Provide the (x, y) coordinate of the cell's center where the given text is located.  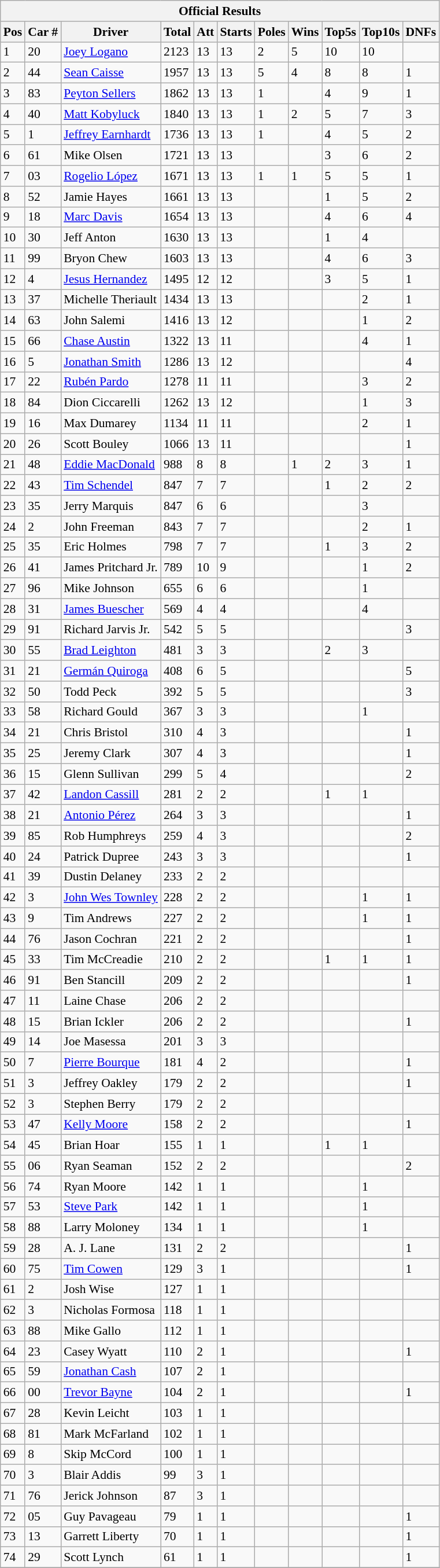
Chase Austin (111, 341)
1671 (177, 176)
798 (177, 547)
307 (177, 754)
John Salemi (111, 321)
73 (13, 1537)
Ben Stancill (111, 981)
1278 (177, 382)
54 (13, 1145)
134 (177, 1228)
John Wes Townley (111, 898)
Peyton Sellers (111, 94)
152 (177, 1166)
Dion Ciccarelli (111, 403)
2123 (177, 52)
Mike Olsen (111, 156)
112 (177, 1331)
46 (13, 981)
Skip McCord (111, 1455)
1736 (177, 135)
72 (13, 1516)
1495 (177, 279)
62 (13, 1310)
110 (177, 1352)
1416 (177, 321)
Scott Bouley (111, 444)
Top5s (340, 32)
17 (13, 382)
DNFs (421, 32)
1957 (177, 73)
65 (13, 1372)
Ryan Seaman (111, 1166)
1654 (177, 217)
Patrick Dupree (111, 857)
Total (177, 32)
210 (177, 960)
Richard Jarvis Jr. (111, 630)
Mike Johnson (111, 589)
Laine Chase (111, 1001)
69 (13, 1455)
1630 (177, 238)
Larry Moloney (111, 1228)
64 (13, 1352)
158 (177, 1125)
102 (177, 1434)
John Freeman (111, 527)
127 (177, 1290)
Jonathan Smith (111, 362)
00 (43, 1393)
Marc Davis (111, 217)
Jerick Johnson (111, 1496)
Tim Andrews (111, 919)
A. J. Lane (111, 1248)
19 (13, 424)
227 (177, 919)
Joe Masessa (111, 1042)
Pierre Bourque (111, 1063)
81 (43, 1434)
Dustin Delaney (111, 877)
131 (177, 1248)
27 (13, 589)
Rob Humphreys (111, 836)
06 (43, 1166)
Tim Cowen (111, 1269)
75 (43, 1269)
181 (177, 1063)
Bryon Chew (111, 259)
281 (177, 795)
988 (177, 465)
259 (177, 836)
71 (13, 1496)
Pos (13, 32)
Glenn Sullivan (111, 774)
Matt Kobyluck (111, 114)
542 (177, 630)
Mark McFarland (111, 1434)
Jason Cochran (111, 939)
38 (13, 816)
Todd Peck (111, 692)
Tim McCreadie (111, 960)
32 (13, 692)
Brad Leighton (111, 651)
264 (177, 816)
843 (177, 527)
67 (13, 1413)
1840 (177, 114)
129 (177, 1269)
Starts (236, 32)
51 (13, 1084)
60 (13, 1269)
57 (13, 1207)
Jeff Anton (111, 238)
789 (177, 568)
Att (205, 32)
408 (177, 671)
Brian Hoar (111, 1145)
Max Dumarey (111, 424)
Jerry Marquis (111, 506)
Jesus Hernandez (111, 279)
103 (177, 1413)
233 (177, 877)
104 (177, 1393)
Germán Quiroga (111, 671)
1603 (177, 259)
367 (177, 712)
Ryan Moore (111, 1187)
Jamie Hayes (111, 197)
Rubén Pardo (111, 382)
Car # (43, 32)
85 (43, 836)
310 (177, 733)
Guy Pavageau (111, 1516)
228 (177, 898)
Tim Schendel (111, 486)
Jeffrey Oakley (111, 1084)
Jeremy Clark (111, 754)
Landon Cassill (111, 795)
481 (177, 651)
Chris Bristol (111, 733)
299 (177, 774)
68 (13, 1434)
155 (177, 1145)
Wins (305, 32)
1434 (177, 300)
201 (177, 1042)
1322 (177, 341)
Antonio Pérez (111, 816)
96 (43, 589)
Jeffrey Earnhardt (111, 135)
Richard Gould (111, 712)
Driver (111, 32)
James Pritchard Jr. (111, 568)
392 (177, 692)
221 (177, 939)
Trevor Bayne (111, 1393)
Jonathan Cash (111, 1372)
36 (13, 774)
569 (177, 609)
1286 (177, 362)
Stephen Berry (111, 1104)
Eric Holmes (111, 547)
Rogelio López (111, 176)
Eddie MacDonald (111, 465)
Nicholas Formosa (111, 1310)
1721 (177, 156)
Official Results (220, 11)
Kelly Moore (111, 1125)
Garrett Liberty (111, 1537)
1661 (177, 197)
03 (43, 176)
107 (177, 1372)
Kevin Leicht (111, 1413)
Brian Ickler (111, 1022)
79 (177, 1516)
1066 (177, 444)
209 (177, 981)
Josh Wise (111, 1290)
Blair Addis (111, 1475)
1262 (177, 403)
84 (43, 403)
Joey Logano (111, 52)
Scott Lynch (111, 1558)
49 (13, 1042)
Steve Park (111, 1207)
05 (43, 1516)
Top10s (380, 32)
1862 (177, 94)
Michelle Theriault (111, 300)
Mike Gallo (111, 1331)
655 (177, 589)
56 (13, 1187)
34 (13, 733)
1134 (177, 424)
243 (177, 857)
87 (177, 1496)
118 (177, 1310)
83 (43, 94)
Sean Caisse (111, 73)
Poles (272, 32)
100 (177, 1455)
Casey Wyatt (111, 1352)
James Buescher (111, 609)
